Return the [X, Y] coordinate for the center point of the cell that contains the specified text.  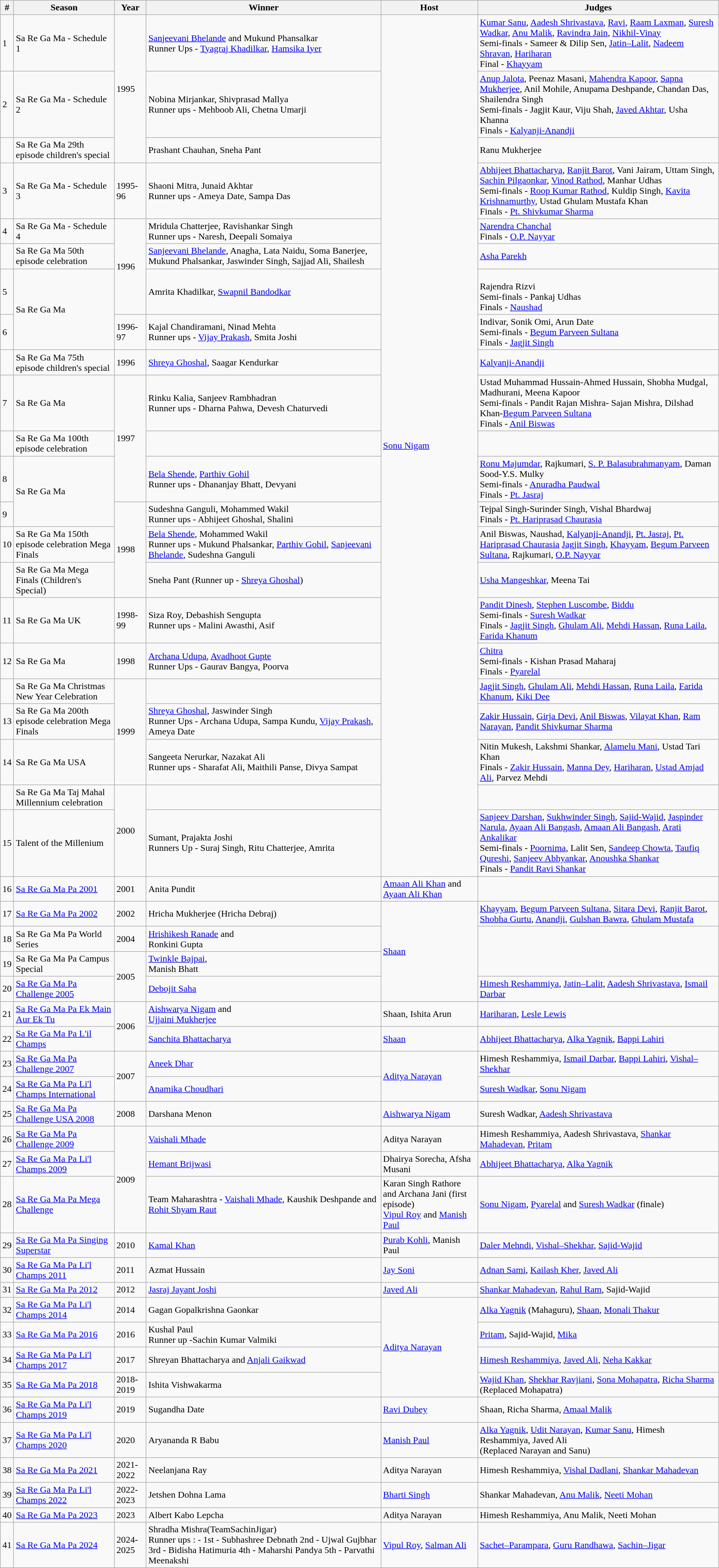
Anil Biswas, Naushad, Kalyanji-Anandji, Pt. Jasraj, Pt. Hariprasad Chaurasia Jagjit Singh, Khayyam, Begum Parveen Sultana, Rajkumari, O.P. Nayyar [598, 545]
Sa Re Ga Ma - Schedule 1 [64, 43]
Bharti Singh [429, 1495]
Hariharan, Lesle Lewis [598, 1014]
Hricha Mukherjee (Hricha Debraj) [263, 914]
Kamal Khan [263, 1245]
Hemant Brijwasi [263, 1164]
Shankar Mahadevan, Anu Malik, Neeti Mohan [598, 1495]
Khayyam, Begum Parveen Sultana, Sitara Devi, Ranjit Barot, Shobha Gurtu, Anandji, Gulshan Bawra, Ghulam Mustafa [598, 914]
Jay Soni [429, 1270]
2009 [131, 1179]
Aryananda R Babu [263, 1440]
Himesh Reshammiya, Javed Ali, Neha Kakkar [598, 1360]
1998-99 [131, 620]
2024-2025 [131, 1545]
Sa Re Ga Ma Pa 2021 [64, 1470]
Nitin Mukesh, Lakshmi Shankar, Alamelu Mani, Ustad Tari KhanFinals - Zakir Hussain, Manna Dey, Hariharan, Ustad Amjad Ali, Parvez Mehdi [598, 762]
Sa Re Ga Ma Pa Li'l Champs 2011 [64, 1270]
Shankar Mahadevan, Rahul Ram, Sajid-Wajid [598, 1290]
2023 [131, 1515]
Abhijeet Bhattacharya, Alka Yagnik [598, 1164]
Amrita Khadilkar, Swapnil Bandodkar [263, 291]
Shaan, Ishita Arun [429, 1014]
2 [7, 105]
28 [7, 1204]
11 [7, 620]
20 [7, 988]
Sa Re Ga Ma Pa Challenge USA 2008 [64, 1114]
Sa Re Ga Ma Pa Li'l Champs 2022 [64, 1495]
22 [7, 1039]
Zakir Hussain, Girja Devi, Anil Biswas, Vilayat Khan, Ram Narayan, Pandit Shivkumar Sharma [598, 721]
Ishita Vishwakarma [263, 1384]
1996-97 [131, 332]
Sa Re Ga Ma Christmas New Year Celebration [64, 691]
Himesh Reshammiya, Ismail Darbar, Bappi Lahiri, Vishal–Shekhar [598, 1064]
Sa Re Ga Ma 200th episode celebration Mega Finals [64, 721]
Sa Re Ga Ma 150th episode celebration Mega Finals [64, 545]
Shreya Ghoshal, Jaswinder SinghRunner Ups - Archana Udupa, Sampa Kundu, Vijay Prakash, Ameya Date [263, 721]
Sa Re Ga Ma Pa Mega Challenge [64, 1204]
ChitraSemi-finals - Kishan Prasad MaharajFinals - Pyarelal [598, 661]
Sa Re Ga Ma Pa 2012 [64, 1290]
Aishwarya Nigam [429, 1114]
Darshana Menon [263, 1114]
Kushal PaulRunner up -Sachin Kumar Valmiki [263, 1334]
Sanjeevani Bhelande and Mukund PhansalkarRunner Ups - Tyagraj Khadilkar, Hamsika Iyer [263, 43]
Sa Re Ga Ma Pa 2024 [64, 1545]
Sa Re Ga Ma Pa Challenge 2009 [64, 1139]
4 [7, 231]
2020 [131, 1440]
Sa Re Ga Ma Pa L'il Champs [64, 1039]
18 [7, 938]
Nobina Mirjankar, Shivprasad MallyaRunner ups - Mehboob Ali, Chetna Umarji [263, 105]
Sanchita Bhattacharya [263, 1039]
2022-2023 [131, 1495]
Manish Paul [429, 1440]
41 [7, 1545]
2010 [131, 1245]
Sa Re Ga Ma Pa Challenge 2005 [64, 988]
14 [7, 762]
15 [7, 843]
Sa Re Ga Ma Pa Campus Special [64, 964]
Sa Re Ga Ma Pa 2023 [64, 1515]
Sa Re Ga Ma 29th episode children's special [64, 150]
Year [131, 8]
2004 [131, 938]
Sa Re Ga Ma Pa Li'l Champs 2017 [64, 1360]
2000 [131, 831]
Jagjit Singh, Ghulam Ali, Mehdi Hassan, Runa Laila, Farida Khanum, Kiki Dee [598, 691]
2005 [131, 976]
Sa Re Ga Ma Pa Li'l Champs 2014 [64, 1310]
Sa Re Ga Ma - Schedule 3 [64, 191]
Jasraj Jayant Joshi [263, 1290]
7 [7, 403]
Sa Re Ga Ma Taj Mahal Millennium celebration [64, 797]
Debojit Saha [263, 988]
Usha Mangeshkar, Meena Tai [598, 580]
Gagan Gopalkrishna Gaonkar [263, 1310]
Asha Parekh [598, 256]
Kalyanji-Anandji [598, 362]
Vipul Roy, Salman Ali [429, 1545]
2018-2019 [131, 1384]
Sa Re Ga Ma Mega Finals (Children's Special) [64, 580]
Sachet–Parampara, Guru Randhawa, Sachin–Jigar [598, 1545]
1995-96 [131, 191]
Amaan Ali Khan and Ayaan Ali Khan [429, 889]
2011 [131, 1270]
25 [7, 1114]
Pritam, Sajid-Wajid, Mika [598, 1334]
Wajid Khan, Shekhar Ravjiani, Sona Mohapatra, Richa Sharma (Replaced Mohapatra) [598, 1384]
39 [7, 1495]
Shreya Ghoshal, Saagar Kendurkar [263, 362]
13 [7, 721]
Sa Re Ga Ma Pa Singing Superstar [64, 1245]
Sa Re Ga Ma 100th episode celebration [64, 443]
2001 [131, 889]
Abhijeet Bhattacharya, Alka Yagnik, Bappi Lahiri [598, 1039]
2021-2022 [131, 1470]
Season [64, 8]
2002 [131, 914]
19 [7, 964]
Daler Mehndi, Vishal–Shekhar, Sajid-Wajid [598, 1245]
Shaoni Mitra, Junaid AkhtarRunner ups - Ameya Date, Sampa Das [263, 191]
2007 [131, 1076]
Ravi Dubey [429, 1410]
2014 [131, 1310]
8 [7, 479]
Alka Yagnik, Udit Narayan, Kumar Sanu, Himesh Reshammiya, Javed Ali(Replaced Narayan and Sanu) [598, 1440]
Shaan, Richa Sharma, Amaal Malik [598, 1410]
Sa Re Ga Ma Pa Li'l Champs International [64, 1089]
Purab Kohli, Manish Paul [429, 1245]
Sa Re Ga Ma Pa 2016 [64, 1334]
12 [7, 661]
Ronu Majumdar, Rajkumari, S. P. Balasubrahmanyam, Daman Sood-Y.S. MulkySemi-finals - Anuradha PaudwalFinals - Pt. Jasraj [598, 479]
Sa Re Ga Ma Pa Ek Main Aur Ek Tu [64, 1014]
Sa Re Ga Ma Pa Li'l Champs 2020 [64, 1440]
Sa Re Ga Ma USA [64, 762]
Archana Udupa, Avadhoot GupteRunner Ups - Gaurav Bangya, Poorva [263, 661]
Team Maharashtra - Vaishali Mhade, Kaushik Deshpande and Rohit Shyam Raut [263, 1204]
Judges [598, 8]
Albert Kabo Lepcha [263, 1515]
Javed Ali [429, 1290]
Aneek Dhar [263, 1064]
Prashant Chauhan, Sneha Pant [263, 150]
Sa Re Ga Ma - Schedule 2 [64, 105]
Sanjeevani Bhelande, Anagha, Lata Naidu, Soma Banerjee, Mukund Phalsankar, Jaswinder Singh, Sajjad Ali, Shailesh [263, 256]
5 [7, 291]
Adnan Sami, Kailash Kher, Javed Ali [598, 1270]
Aishwarya Nigam and Ujjaini Mukherjee [263, 1014]
Sugandha Date [263, 1410]
Sa Re Ga Ma Pa 2002 [64, 914]
Pandit Dinesh, Stephen Luscombe, BidduSemi-finals - Suresh WadkarFinals - Jagjit Singh, Ghulam Ali, Mehdi Hassan, Runa Laila, Farida Khanum [598, 620]
Himesh Reshammiya, Anu Malik, Neeti Mohan [598, 1515]
2008 [131, 1114]
Anamika Choudhari [263, 1089]
37 [7, 1440]
Alka Yagnik (Mahaguru), Shaan, Monali Thakur [598, 1310]
2019 [131, 1410]
Sa Re Ga Ma Pa 2018 [64, 1384]
Winner [263, 8]
Twinkle Bajpai, Manish Bhatt [263, 964]
Indivar, Sonik Omi, Arun DateSemi-finals - Begum Parveen SultanaFinals - Jagjit Singh [598, 332]
29 [7, 1245]
Himesh Reshammiya, Aadesh Shrivastava, Shankar Mahadevan, Pritam [598, 1139]
Rajendra RizviSemi-finals - Pankaj UdhasFinals - Naushad [598, 291]
1999 [131, 732]
9 [7, 514]
24 [7, 1089]
38 [7, 1470]
# [7, 8]
Suresh Wadkar, Sonu Nigam [598, 1089]
6 [7, 332]
Narendra ChanchalFinals - O.P. Nayyar [598, 231]
2016 [131, 1334]
17 [7, 914]
Sudeshna Ganguli, Mohammed WakilRunner ups - Abhijeet Ghoshal, Shalini [263, 514]
Anita Pundit [263, 889]
Sangeeta Nerurkar, Nazakat AliRunner ups - Sharafat Ali, Maithili Panse, Divya Sampat [263, 762]
Ranu Mukherjee [598, 150]
Sa Re Ga Ma - Schedule 4 [64, 231]
3 [7, 191]
Karan Singh Rathore and Archana Jani (first episode)Vipul Roy and Manish Paul [429, 1204]
30 [7, 1270]
2006 [131, 1027]
Sa Re Ga Ma Pa World Series [64, 938]
Talent of the Millenium [64, 843]
Tejpal Singh-Surinder Singh, Vishal BhardwajFinals - Pt. Hariprasad Chaurasia [598, 514]
Vaishali Mhade [263, 1139]
Sa Re Ga Ma 75th episode children's special [64, 362]
26 [7, 1139]
Siza Roy, Debashish SenguptaRunner ups - Malini Awasthi, Asif [263, 620]
Sa Re Ga Ma 50th episode celebration [64, 256]
23 [7, 1064]
Himesh Reshammiya, Vishal Dadlani, Shankar Mahadevan [598, 1470]
33 [7, 1334]
Sa Re Ga Ma UK [64, 620]
Jetshen Dohna Lama [263, 1495]
1 [7, 43]
Sa Re Ga Ma Pa Challenge 2007 [64, 1064]
Suresh Wadkar, Aadesh Shrivastava [598, 1114]
Hrishikesh Ranade and Ronkini Gupta [263, 938]
Sumant, Prajakta JoshiRunners Up - Suraj Singh, Ritu Chatterjee, Amrita [263, 843]
Sa Re Ga Ma Pa 2001 [64, 889]
40 [7, 1515]
1995 [131, 89]
Sa Re Ga Ma Pa Li'l Champs 2009 [64, 1164]
32 [7, 1310]
Rinku Kalia, Sanjeev RambhadranRunner ups - Dharna Pahwa, Devesh Chaturvedi [263, 403]
Dhairya Sorecha, Afsha Musani [429, 1164]
27 [7, 1164]
Sa Re Ga Ma Pa Li'l Champs 2019 [64, 1410]
31 [7, 1290]
36 [7, 1410]
35 [7, 1384]
Mridula Chatterjee, Ravishankar SinghRunner ups - Naresh, Deepali Somaiya [263, 231]
Sonu Nigam [429, 446]
Shreyan Bhattacharya and Anjali Gaikwad [263, 1360]
1997 [131, 438]
21 [7, 1014]
34 [7, 1360]
Himesh Reshammiya, Jatin–Lalit, Aadesh Shrivastava, Ismail Darbar [598, 988]
10 [7, 545]
Sneha Pant (Runner up - Shreya Ghoshal) [263, 580]
2017 [131, 1360]
2012 [131, 1290]
Host [429, 8]
Neelanjana Ray [263, 1470]
16 [7, 889]
Sonu Nigam, Pyarelal and Suresh Wadkar (finale) [598, 1204]
Azmat Hussain [263, 1270]
Kajal Chandiramani, Ninad MehtaRunner ups - Vijay Prakash, Smita Joshi [263, 332]
Bela Shende, Mohammed WakilRunner ups - Mukund Phalsankar, Parthiv Gohil, Sanjeevani Bhelande, Sudeshna Ganguli [263, 545]
Bela Shende, Parthiv GohilRunner ups - Dhananjay Bhatt, Devyani [263, 479]
